Capture the cell that displays the provided text and extract its [X, Y] central coordinate. 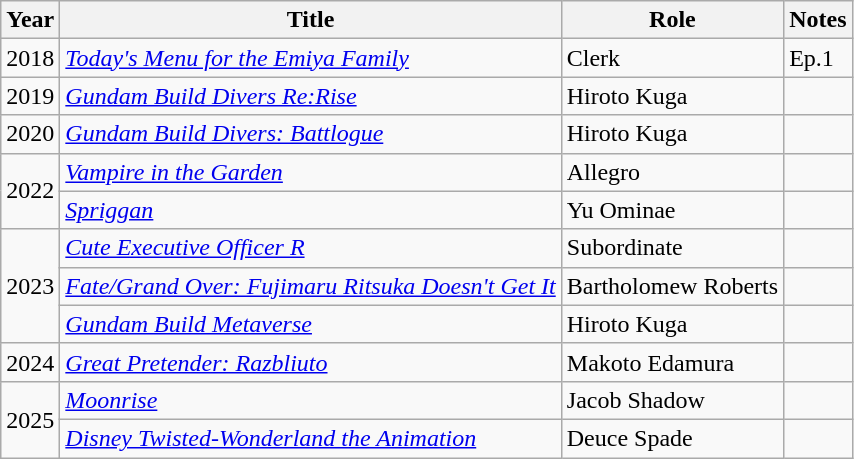
2025 [30, 419]
Yu Ominae [672, 210]
Deuce Spade [672, 438]
Cute Executive Officer R [310, 248]
Allegro [672, 172]
Subordinate [672, 248]
Year [30, 20]
Clerk [672, 58]
2019 [30, 96]
Gundam Build Divers Re:Rise [310, 96]
2018 [30, 58]
Today's Menu for the Emiya Family [310, 58]
Jacob Shadow [672, 400]
Great Pretender: Razbliuto [310, 362]
Gundam Build Metaverse [310, 324]
Role [672, 20]
2024 [30, 362]
2020 [30, 134]
Gundam Build Divers: Battlogue [310, 134]
2023 [30, 286]
Vampire in the Garden [310, 172]
2022 [30, 191]
Spriggan [310, 210]
Ep.1 [818, 58]
Disney Twisted-Wonderland the Animation [310, 438]
Moonrise [310, 400]
Bartholomew Roberts [672, 286]
Makoto Edamura [672, 362]
Notes [818, 20]
Title [310, 20]
Fate/Grand Over: Fujimaru Ritsuka Doesn't Get It [310, 286]
